Output the (x, y) coordinate of the center of the cell containing the given text.  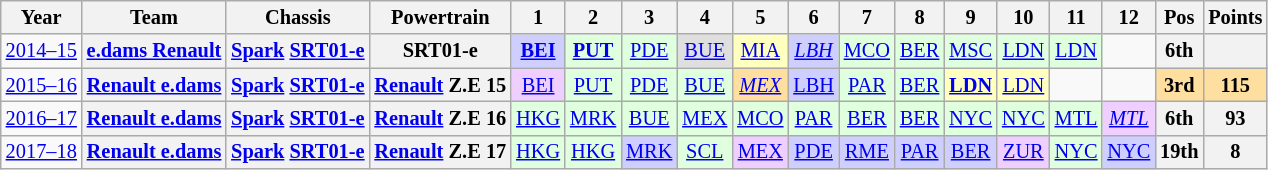
e.dams Renault (154, 51)
11 (1076, 17)
Renault Z.E 16 (440, 118)
2016–17 (42, 118)
9 (970, 17)
Chassis (298, 17)
Powertrain (440, 17)
MSC (970, 51)
Points (1235, 17)
93 (1235, 118)
Renault Z.E 17 (440, 152)
3 (649, 17)
MIA (760, 51)
Pos (1179, 17)
RME (867, 152)
SRT01-e (440, 51)
6 (813, 17)
1 (538, 17)
2015–16 (42, 85)
2017–18 (42, 152)
19th (1179, 152)
7 (867, 17)
4 (704, 17)
115 (1235, 85)
2 (593, 17)
3rd (1179, 85)
2014–15 (42, 51)
SCL (704, 152)
ZUR (1024, 152)
5 (760, 17)
Team (154, 17)
10 (1024, 17)
Renault Z.E 15 (440, 85)
Year (42, 17)
12 (1128, 17)
